For the text-containing cell, return its midpoint in [x, y] coordinate format. 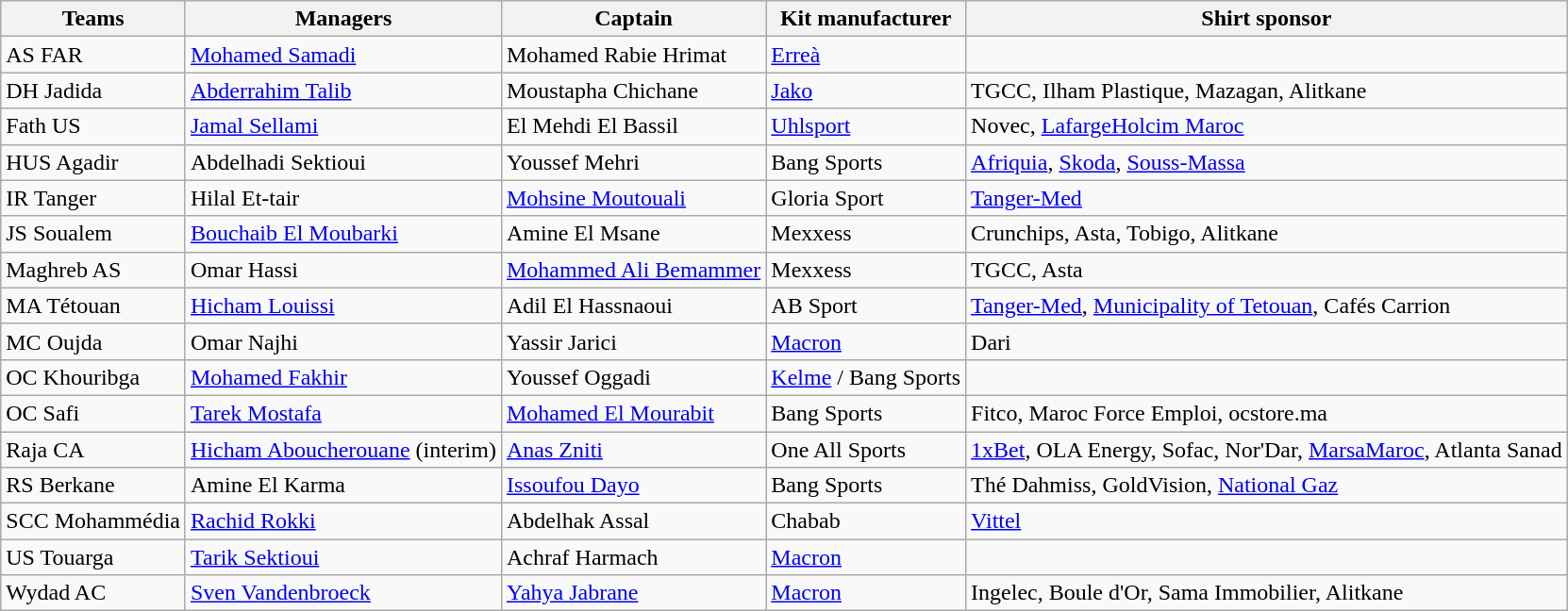
Abdelhak Assal [633, 521]
Captain [633, 19]
OC Safi [93, 413]
TGCC, Ilham Plastique, Mazagan, Alitkane [1267, 91]
Mohamed El Mourabit [633, 413]
Tanger-Med, Municipality of Tetouan, Cafés Carrion [1267, 305]
Teams [93, 19]
El Mehdi El Bassil [633, 126]
Yassir Jarici [633, 341]
Erreà [866, 55]
Thé Dahmiss, GoldVision, National Gaz [1267, 486]
Wydad AC [93, 593]
Mohamed Fakhir [343, 377]
Moustapha Chichane [633, 91]
Fath US [93, 126]
Novec, LafargeHolcim Maroc [1267, 126]
TGCC, Asta [1267, 270]
OC Khouribga [93, 377]
AB Sport [866, 305]
Raja CA [93, 450]
Vittel [1267, 521]
Omar Hassi [343, 270]
Youssef Mehri [633, 162]
Gloria Sport [866, 198]
Adil El Hassnaoui [633, 305]
Mohammed Ali Bemammer [633, 270]
Amine El Karma [343, 486]
Abdelhadi Sektioui [343, 162]
Tarik Sektioui [343, 557]
Jamal Sellami [343, 126]
DH Jadida [93, 91]
RS Berkane [93, 486]
Omar Najhi [343, 341]
SCC Mohammédia [93, 521]
HUS Agadir [93, 162]
Hicham Louissi [343, 305]
Mohamed Rabie Hrimat [633, 55]
MC Oujda [93, 341]
Crunchips, Asta, Tobigo, Alitkane [1267, 234]
Tarek Mostafa [343, 413]
MA Tétouan [93, 305]
Kit manufacturer [866, 19]
Abderrahim Talib [343, 91]
Uhlsport [866, 126]
Maghreb AS [93, 270]
Hicham Aboucherouane (interim) [343, 450]
Mohsine Moutouali [633, 198]
Kelme / Bang Sports [866, 377]
Bouchaib El Moubarki [343, 234]
Ingelec, Boule d'Or, Sama Immobilier, Alitkane [1267, 593]
1xBet, OLA Energy, Sofac, Nor'Dar, MarsaMaroc, Atlanta Sanad [1267, 450]
Chabab [866, 521]
IR Tanger [93, 198]
AS FAR [93, 55]
Managers [343, 19]
Jako [866, 91]
Yahya Jabrane [633, 593]
Dari [1267, 341]
Issoufou Dayo [633, 486]
Tanger-Med [1267, 198]
Amine El Msane [633, 234]
US Touarga [93, 557]
Hilal Et-tair [343, 198]
Achraf Harmach [633, 557]
Fitco, Maroc Force Emploi, ocstore.ma [1267, 413]
Rachid Rokki [343, 521]
One All Sports [866, 450]
Afriquia, Skoda, Souss-Massa [1267, 162]
Mohamed Samadi [343, 55]
JS Soualem [93, 234]
Shirt sponsor [1267, 19]
Youssef Oggadi [633, 377]
Sven Vandenbroeck [343, 593]
Anas Zniti [633, 450]
